Extract the (X, Y) coordinate from the center of the cell holding the provided text.  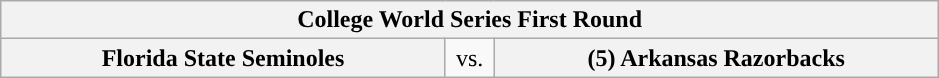
(5) Arkansas Razorbacks (716, 58)
Florida State Seminoles (224, 58)
College World Series First Round (470, 20)
vs. (470, 58)
